Return [X, Y] of the center of cell containing provided text 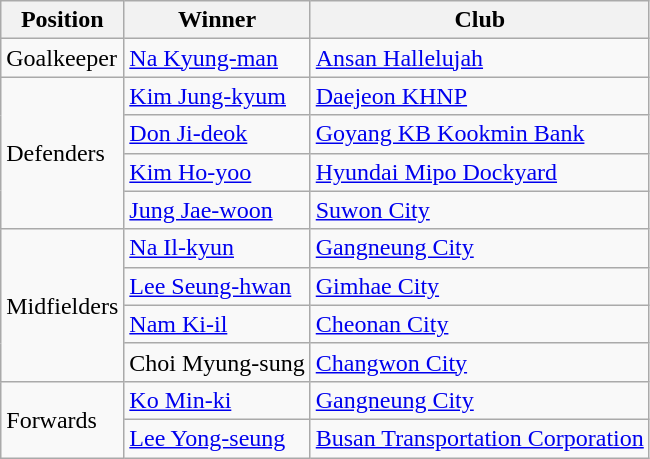
Ansan Hallelujah [480, 58]
Changwon City [480, 362]
Busan Transportation Corporation [480, 438]
Defenders [62, 153]
Na Kyung-man [217, 58]
Ko Min-ki [217, 400]
Na Il-kyun [217, 248]
Goalkeeper [62, 58]
Hyundai Mipo Dockyard [480, 172]
Daejeon KHNP [480, 96]
Lee Seung-hwan [217, 286]
Midfielders [62, 305]
Club [480, 20]
Gimhae City [480, 286]
Don Ji-deok [217, 134]
Goyang KB Kookmin Bank [480, 134]
Lee Yong-seung [217, 438]
Suwon City [480, 210]
Kim Ho-yoo [217, 172]
Winner [217, 20]
Forwards [62, 419]
Jung Jae-woon [217, 210]
Position [62, 20]
Cheonan City [480, 324]
Kim Jung-kyum [217, 96]
Nam Ki-il [217, 324]
Choi Myung-sung [217, 362]
